Pinpoint the cell where the given text exists, returning its (x, y) midpoint coordinate. 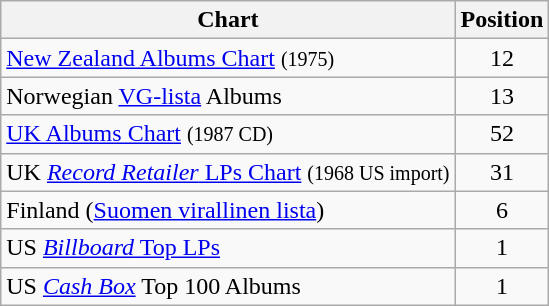
US Billboard Top LPs (228, 248)
UK Record Retailer LPs Chart (1968 US import) (228, 172)
52 (502, 134)
12 (502, 58)
6 (502, 210)
13 (502, 96)
Chart (228, 20)
31 (502, 172)
US Cash Box Top 100 Albums (228, 286)
Finland (Suomen virallinen lista) (228, 210)
UK Albums Chart (1987 CD) (228, 134)
Norwegian VG-lista Albums (228, 96)
New Zealand Albums Chart (1975) (228, 58)
Position (502, 20)
